Output the (x, y) coordinate of the center of the cell containing the given text.  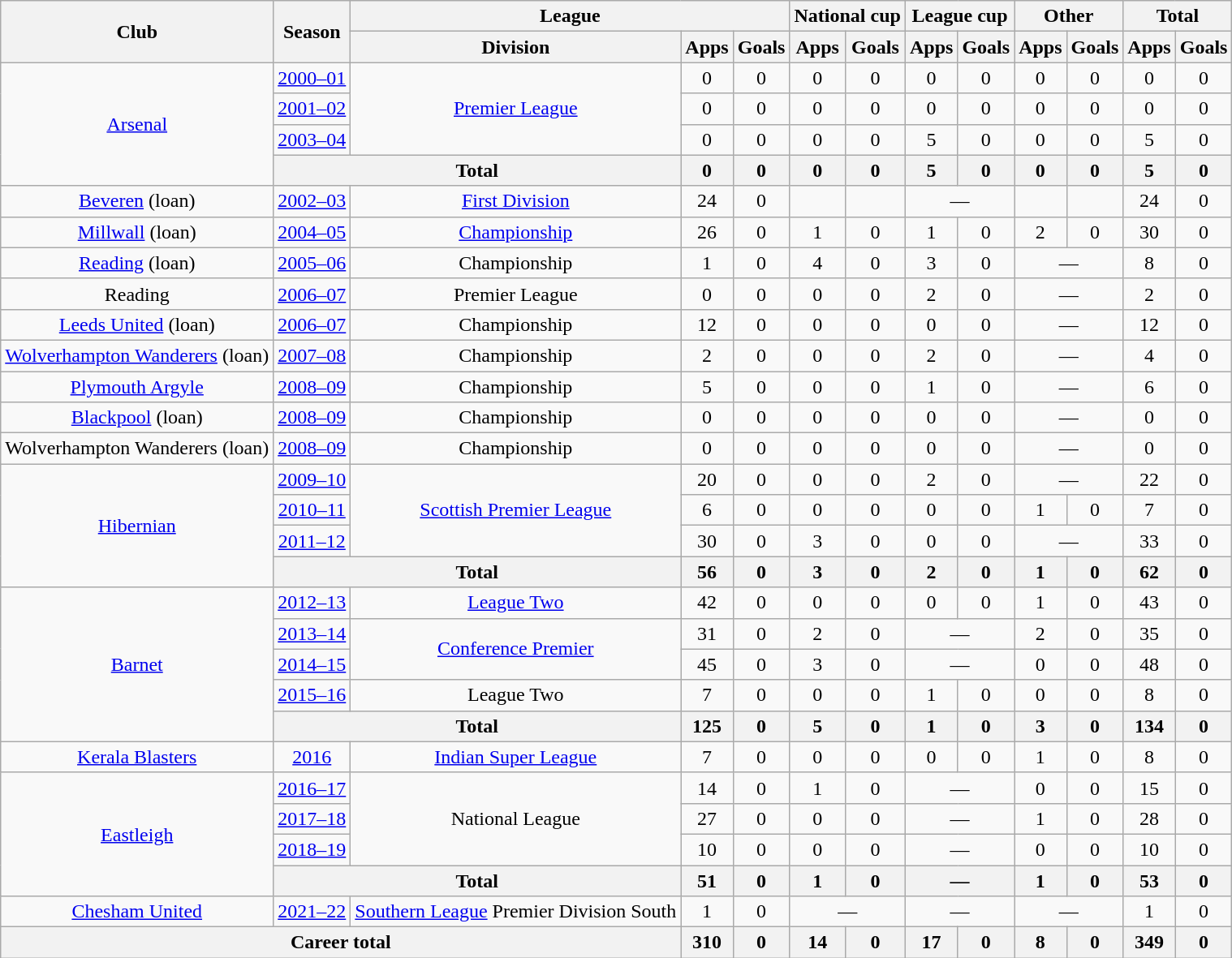
51 (707, 880)
2013–14 (312, 634)
310 (707, 943)
27 (707, 818)
Career total (341, 943)
Millwall (loan) (137, 232)
2002–03 (312, 201)
Other (1069, 16)
2014–15 (312, 664)
Blackpool (loan) (137, 418)
Reading (loan) (137, 263)
National cup (847, 16)
53 (1149, 880)
Beveren (loan) (137, 201)
2016–17 (312, 788)
2015–16 (312, 695)
28 (1149, 818)
62 (1149, 572)
Eastleigh (137, 834)
Chesham United (137, 912)
Hibernian (137, 526)
2004–05 (312, 232)
2011–12 (312, 541)
Arsenal (137, 124)
42 (707, 603)
2010–11 (312, 510)
Plymouth Argyle (137, 387)
134 (1149, 726)
125 (707, 726)
First Division (516, 201)
Conference Premier (516, 649)
31 (707, 634)
17 (931, 943)
26 (707, 232)
2018–19 (312, 849)
Scottish Premier League (516, 510)
2017–18 (312, 818)
League cup (959, 16)
56 (707, 572)
2005–06 (312, 263)
2007–08 (312, 355)
2001–02 (312, 109)
Division (516, 47)
2021–22 (312, 912)
35 (1149, 634)
National League (516, 818)
Barnet (137, 664)
48 (1149, 664)
20 (707, 479)
45 (707, 664)
15 (1149, 788)
2009–10 (312, 479)
Southern League Premier Division South (516, 912)
Club (137, 32)
Indian Super League (516, 757)
43 (1149, 603)
2016 (312, 757)
2012–13 (312, 603)
Kerala Blasters (137, 757)
349 (1149, 943)
League (570, 16)
2000–01 (312, 78)
2003–04 (312, 140)
Reading (137, 294)
Season (312, 32)
Leeds United (loan) (137, 324)
33 (1149, 541)
22 (1149, 479)
